From the cell containing the given text, extract its center point as (x, y) coordinate. 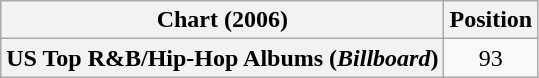
US Top R&B/Hip-Hop Albums (Billboard) (222, 58)
Chart (2006) (222, 20)
93 (491, 58)
Position (491, 20)
